Extract the (x, y) coordinate from the center of the cell holding the provided text.  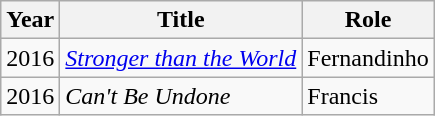
Title (181, 20)
Fernandinho (368, 58)
Francis (368, 96)
Year (30, 20)
Role (368, 20)
Stronger than the World (181, 58)
Can't Be Undone (181, 96)
